Locate the cell with the specified text and output its (x, y) center coordinate. 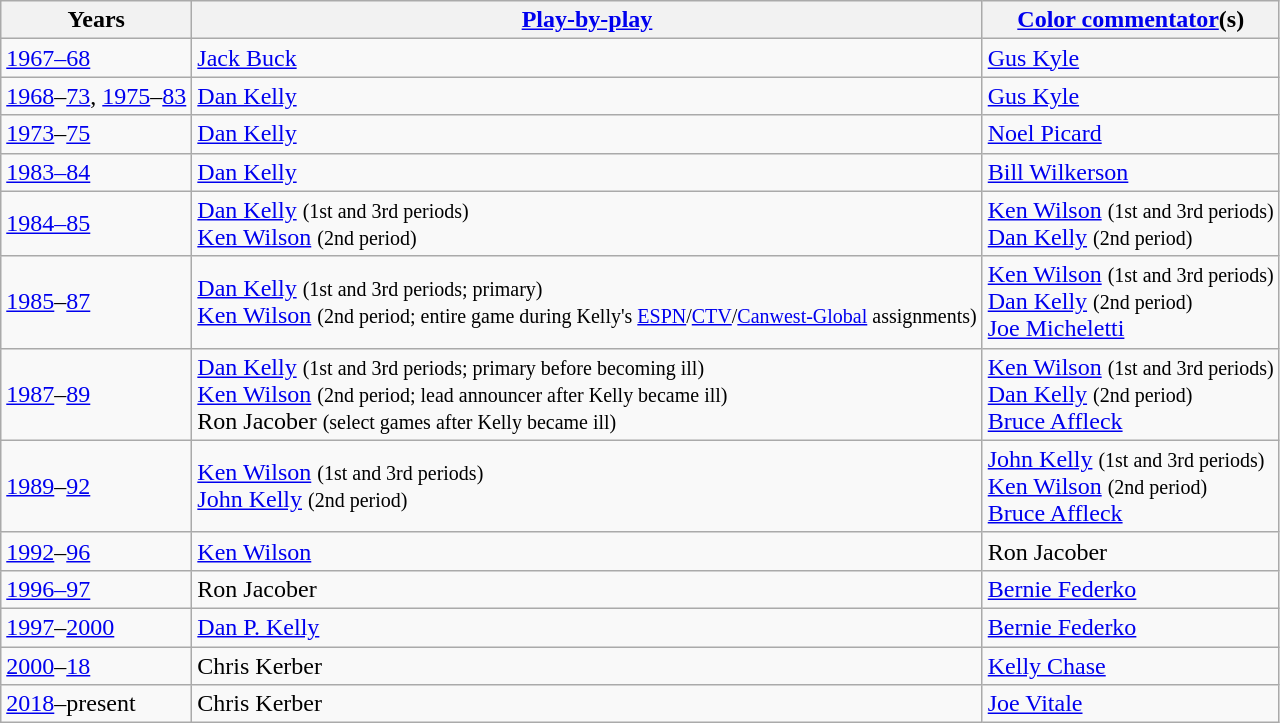
Dan Kelly (1st and 3rd periods; primary)Ken Wilson (2nd period; entire game during Kelly's ESPN/CTV/Canwest-Global assignments) (587, 302)
Years (96, 20)
1968–73, 1975–83 (96, 96)
Ken Wilson (1st and 3rd periods)John Kelly (2nd period) (587, 486)
Dan Kelly (1st and 3rd periods)Ken Wilson (2nd period) (587, 224)
Dan P. Kelly (587, 627)
1984–85 (96, 224)
Play-by-play (587, 20)
1989–92 (96, 486)
1973–75 (96, 134)
1992–96 (96, 551)
Noel Picard (1130, 134)
1987–89 (96, 394)
Kelly Chase (1130, 665)
Color commentator(s) (1130, 20)
Ken Wilson (1st and 3rd periods)Dan Kelly (2nd period) (1130, 224)
1967–68 (96, 58)
1996–97 (96, 589)
Ken Wilson (1st and 3rd periods)Dan Kelly (2nd period)Joe Micheletti (1130, 302)
2018–present (96, 704)
1985–87 (96, 302)
Ken Wilson (587, 551)
1983–84 (96, 172)
Ken Wilson (1st and 3rd periods)Dan Kelly (2nd period)Bruce Affleck (1130, 394)
Jack Buck (587, 58)
1997–2000 (96, 627)
Bill Wilkerson (1130, 172)
2000–18 (96, 665)
Joe Vitale (1130, 704)
John Kelly (1st and 3rd periods)Ken Wilson (2nd period)Bruce Affleck (1130, 486)
